Determine the (x, y) coordinate at the center of the cell enclosing the given text.  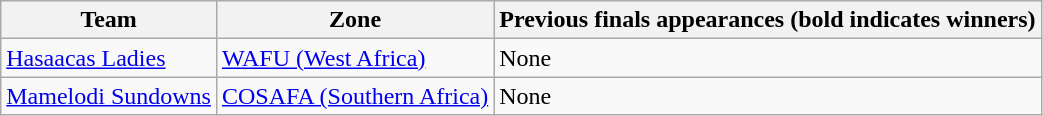
COSAFA (Southern Africa) (354, 96)
WAFU (West Africa) (354, 58)
Mamelodi Sundowns (109, 96)
Team (109, 20)
Previous finals appearances (bold indicates winners) (768, 20)
Hasaacas Ladies (109, 58)
Zone (354, 20)
